Locate the cell with the specified text and output its [x, y] center coordinate. 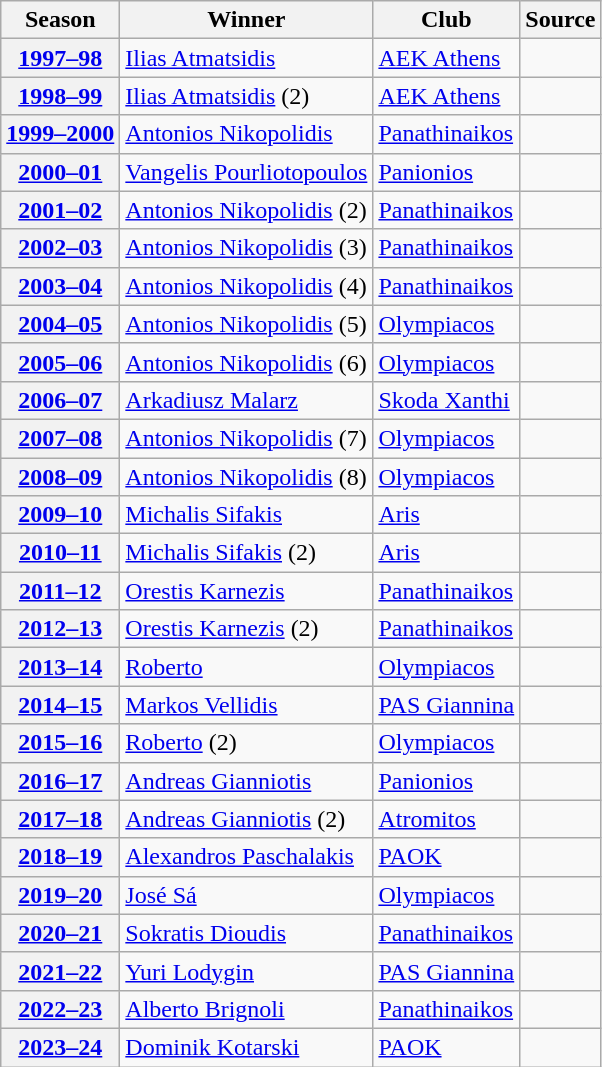
Antonios Nikopolidis (5) [246, 324]
José Sá [246, 895]
Skoda Xanthi [446, 400]
2011–12 [60, 591]
Alberto Brignoli [246, 1009]
Season [60, 20]
2012–13 [60, 629]
2010–11 [60, 553]
2022–23 [60, 1009]
2013–14 [60, 667]
2005–06 [60, 362]
Michalis Sifakis (2) [246, 553]
Andreas Gianniotis (2) [246, 819]
Antonios Nikopolidis (2) [246, 210]
2006–07 [60, 400]
Winner [246, 20]
2014–15 [60, 705]
Club [446, 20]
Vangelis Pourliotopoulos [246, 172]
Yuri Lodygin [246, 971]
Arkadiusz Malarz [246, 400]
2007–08 [60, 438]
Antonios Nikopolidis (3) [246, 248]
2018–19 [60, 857]
1999–2000 [60, 134]
2002–03 [60, 248]
Atromitos [446, 819]
2003–04 [60, 286]
1998–99 [60, 96]
2008–09 [60, 477]
Orestis Karnezis (2) [246, 629]
2001–02 [60, 210]
Ilias Atmatsidis (2) [246, 96]
2009–10 [60, 515]
Roberto [246, 667]
Alexandros Paschalakis [246, 857]
2004–05 [60, 324]
Ilias Atmatsidis [246, 58]
2020–21 [60, 933]
1997–98 [60, 58]
Antonios Nikopolidis (7) [246, 438]
Antonios Nikopolidis [246, 134]
Dominik Kotarski [246, 1047]
Roberto (2) [246, 743]
Markos Vellidis [246, 705]
2000–01 [60, 172]
2016–17 [60, 781]
Michalis Sifakis [246, 515]
Antonios Nikopolidis (4) [246, 286]
2019–20 [60, 895]
2023–24 [60, 1047]
2021–22 [60, 971]
Orestis Karnezis [246, 591]
2017–18 [60, 819]
Antonios Nikopolidis (8) [246, 477]
Antonios Nikopolidis (6) [246, 362]
2015–16 [60, 743]
Andreas Gianniotis [246, 781]
Sokratis Dioudis [246, 933]
Source [560, 20]
